Scan for the cell matching the given text and deliver its (x, y) coordinate at center. 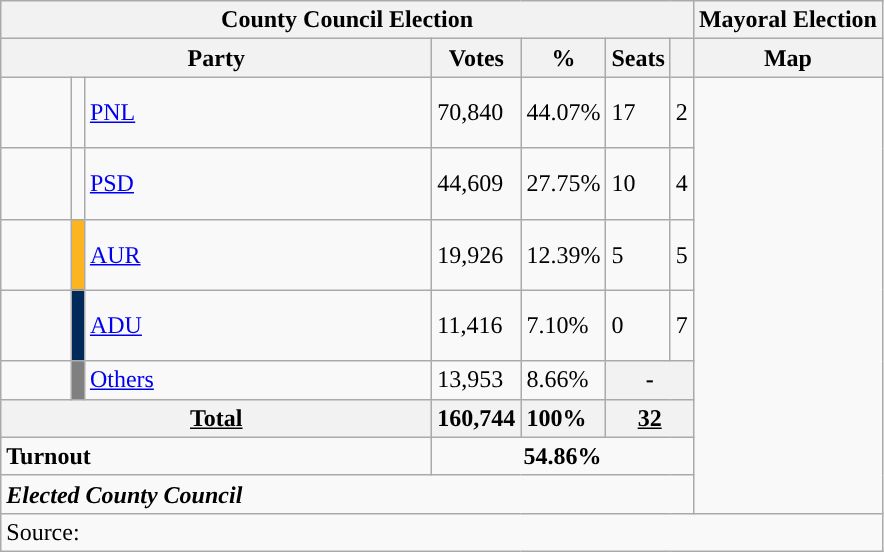
27.75% (564, 184)
- (650, 380)
10 (638, 184)
19,926 (476, 254)
4 (682, 184)
Votes (476, 58)
70,840 (476, 112)
Party (216, 58)
Source: (442, 532)
7 (682, 326)
160,744 (476, 418)
Map (788, 58)
11,416 (476, 326)
PSD (258, 184)
Mayoral Election (788, 20)
Turnout (216, 456)
AUR (258, 254)
Seats (638, 58)
8.66% (564, 380)
32 (650, 418)
44,609 (476, 184)
12.39% (564, 254)
44.07% (564, 112)
0 (638, 326)
ADU (258, 326)
PNL (258, 112)
2 (682, 112)
100% (564, 418)
County Council Election (348, 20)
Others (258, 380)
54.86% (563, 456)
Elected County Council (348, 494)
Total (216, 418)
17 (638, 112)
7.10% (564, 326)
% (564, 58)
13,953 (476, 380)
